From the cell containing the given text, extract its center point as [x, y] coordinate. 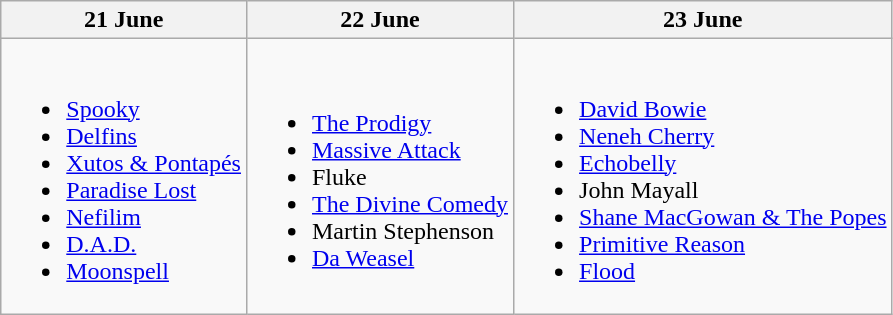
21 June [124, 20]
David BowieNeneh CherryEchobellyJohn MayallShane MacGowan & The PopesPrimitive ReasonFlood [704, 176]
SpookyDelfinsXutos & PontapésParadise LostNefilimD.A.D.Moonspell [124, 176]
23 June [704, 20]
The ProdigyMassive AttackFlukeThe Divine ComedyMartin StephensonDa Weasel [380, 176]
22 June [380, 20]
